Capture the cell that displays the provided text and extract its (X, Y) central coordinate. 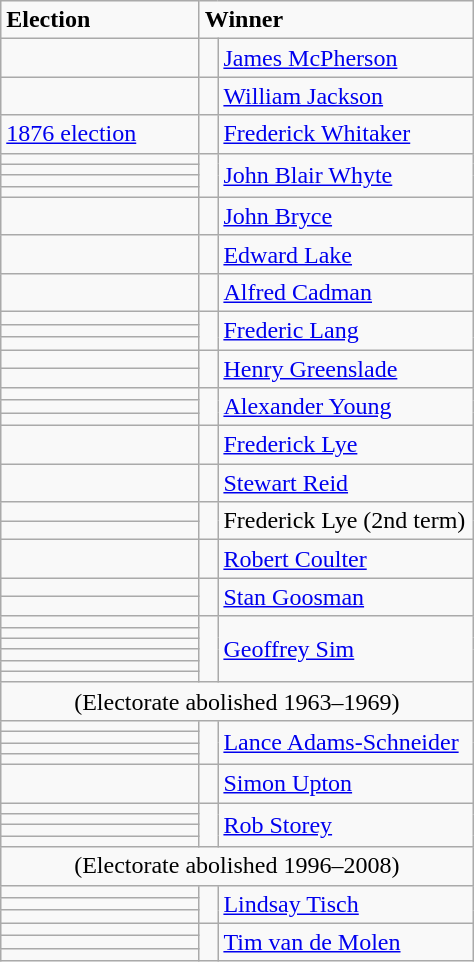
Alfred Cadman (346, 292)
(Electorate abolished 1963–1969) (237, 701)
Lance Adams-Schneider (346, 742)
Frederic Lang (346, 330)
Lindsay Tisch (346, 904)
James McPherson (346, 58)
Geoffrey Sim (346, 649)
Simon Upton (346, 784)
Stewart Reid (346, 483)
Henry Greenslade (346, 369)
Frederick Lye (2nd term) (346, 521)
Tim van de Molen (346, 942)
Winner (336, 20)
John Blair Whyte (346, 175)
Rob Storey (346, 825)
Election (100, 20)
Frederick Lye (346, 445)
1876 election (100, 134)
(Electorate abolished 1996–2008) (237, 866)
Stan Goosman (346, 597)
John Bryce (346, 216)
Frederick Whitaker (346, 134)
William Jackson (346, 96)
Robert Coulter (346, 559)
Alexander Young (346, 407)
Edward Lake (346, 254)
